Determine the (x, y) coordinate at the center of the cell enclosing the given text.  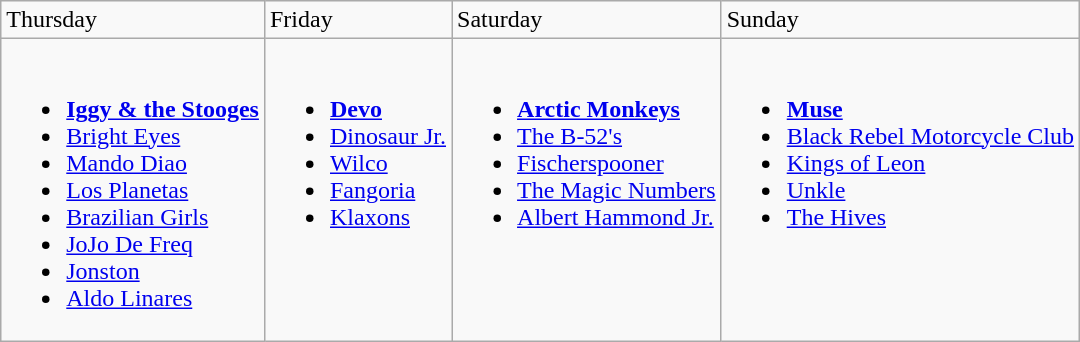
Arctic MonkeysThe B-52'sFischerspoonerThe Magic NumbersAlbert Hammond Jr. (587, 190)
Friday (358, 20)
DevoDinosaur Jr.WilcoFangoriaKlaxons (358, 190)
Sunday (900, 20)
Saturday (587, 20)
Iggy & the StoogesBright EyesMando DiaoLos PlanetasBrazilian GirlsJoJo De FreqJonstonAldo Linares (133, 190)
Thursday (133, 20)
MuseBlack Rebel Motorcycle ClubKings of LeonUnkleThe Hives (900, 190)
